From the cell containing the given text, extract its center point as [X, Y] coordinate. 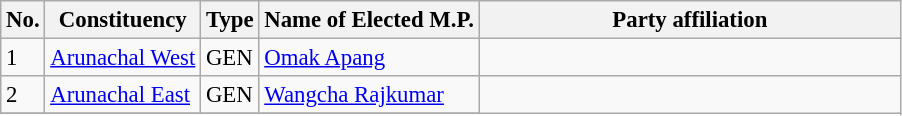
No. [23, 20]
Constituency [123, 20]
Type [230, 20]
1 [23, 58]
Arunachal West [123, 58]
Arunachal East [123, 95]
2 [23, 95]
Name of Elected M.P. [369, 20]
Party affiliation [690, 20]
Omak Apang [369, 58]
Wangcha Rajkumar [369, 95]
